Scan for the cell matching the given text and deliver its [x, y] coordinate at center. 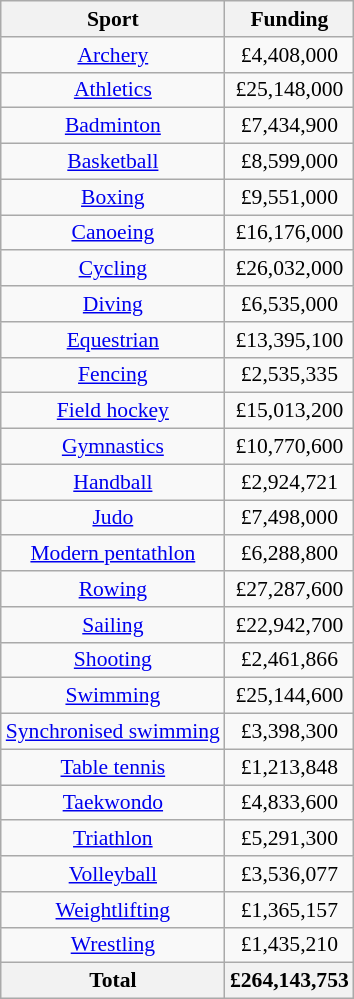
Weightlifting [113, 910]
Gymnastics [113, 447]
Sailing [113, 625]
Rowing [113, 589]
£264,143,753 [290, 981]
Athletics [113, 90]
£4,833,600 [290, 803]
Wrestling [113, 945]
£1,213,848 [290, 767]
£1,365,157 [290, 910]
£16,176,000 [290, 233]
Field hockey [113, 411]
£2,924,721 [290, 482]
Shooting [113, 660]
£26,032,000 [290, 269]
Handball [113, 482]
Table tennis [113, 767]
Triathlon [113, 839]
£22,942,700 [290, 625]
Boxing [113, 197]
£6,535,000 [290, 304]
Total [113, 981]
Diving [113, 304]
£4,408,000 [290, 55]
Modern pentathlon [113, 554]
Volleyball [113, 874]
£2,535,335 [290, 375]
£9,551,000 [290, 197]
£15,013,200 [290, 411]
£3,536,077 [290, 874]
£7,434,900 [290, 126]
£2,461,866 [290, 660]
£8,599,000 [290, 162]
Equestrian [113, 340]
Cycling [113, 269]
£6,288,800 [290, 554]
£3,398,300 [290, 732]
Archery [113, 55]
£25,144,600 [290, 696]
Funding [290, 19]
£13,395,100 [290, 340]
£1,435,210 [290, 945]
Badminton [113, 126]
Swimming [113, 696]
Synchronised swimming [113, 732]
Canoeing [113, 233]
Judo [113, 518]
Fencing [113, 375]
£25,148,000 [290, 90]
£5,291,300 [290, 839]
Sport [113, 19]
Basketball [113, 162]
Taekwondo [113, 803]
£10,770,600 [290, 447]
£27,287,600 [290, 589]
£7,498,000 [290, 518]
